Detect which cell encompasses the target text, then output its [x, y] center coordinate. 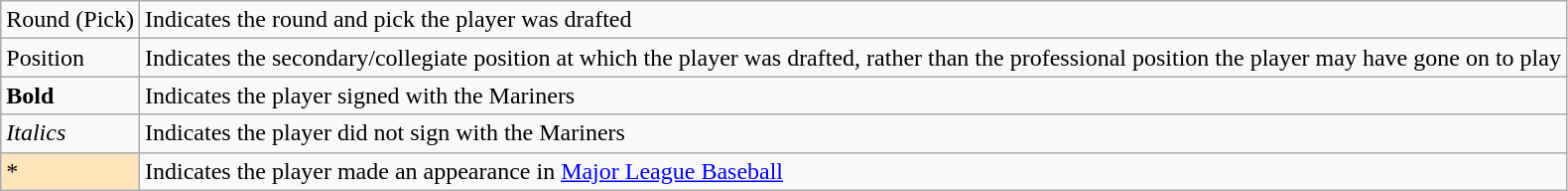
Indicates the player did not sign with the Mariners [852, 133]
* [70, 171]
Indicates the player made an appearance in Major League Baseball [852, 171]
Round (Pick) [70, 20]
Position [70, 58]
Indicates the player signed with the Mariners [852, 95]
Bold [70, 95]
Italics [70, 133]
Indicates the round and pick the player was drafted [852, 20]
